For the text-containing cell, return its midpoint in [X, Y] coordinate format. 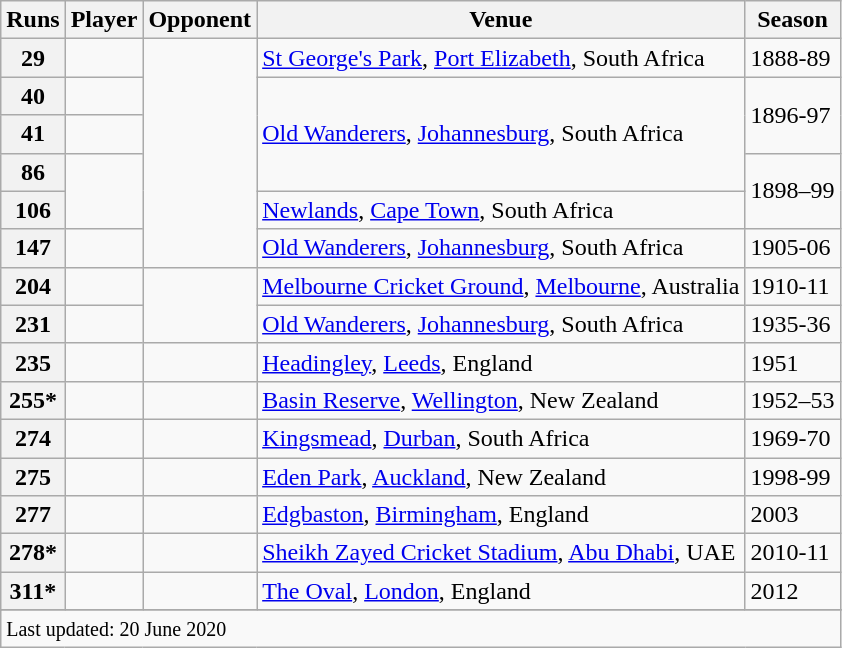
40 [33, 96]
1888-89 [792, 58]
231 [33, 324]
274 [33, 438]
St George's Park, Port Elizabeth, South Africa [501, 58]
278* [33, 553]
2010-11 [792, 553]
106 [33, 210]
311* [33, 591]
2012 [792, 591]
Runs [33, 20]
1951 [792, 362]
Headingley, Leeds, England [501, 362]
1952–53 [792, 400]
275 [33, 477]
2003 [792, 515]
Newlands, Cape Town, South Africa [501, 210]
1905-06 [792, 248]
Last updated: 20 June 2020 [420, 629]
1935-36 [792, 324]
147 [33, 248]
Eden Park, Auckland, New Zealand [501, 477]
Kingsmead, Durban, South Africa [501, 438]
1969-70 [792, 438]
1910-11 [792, 286]
29 [33, 58]
235 [33, 362]
The Oval, London, England [501, 591]
204 [33, 286]
255* [33, 400]
41 [33, 134]
1998-99 [792, 477]
Venue [501, 20]
Edgbaston, Birmingham, England [501, 515]
Melbourne Cricket Ground, Melbourne, Australia [501, 286]
Sheikh Zayed Cricket Stadium, Abu Dhabi, UAE [501, 553]
86 [33, 172]
Basin Reserve, Wellington, New Zealand [501, 400]
Opponent [200, 20]
Season [792, 20]
Player [104, 20]
1898–99 [792, 191]
1896-97 [792, 115]
277 [33, 515]
